Capture the cell that displays the provided text and extract its (X, Y) central coordinate. 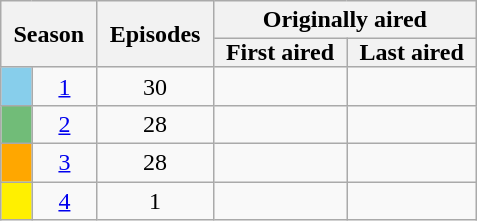
3 (64, 162)
2 (64, 124)
First aired (280, 53)
Last aired (412, 53)
Originally aired (344, 20)
Season (49, 34)
30 (155, 86)
4 (64, 201)
Episodes (155, 34)
